Return the (X, Y) coordinate for the center point of the cell that contains the specified text.  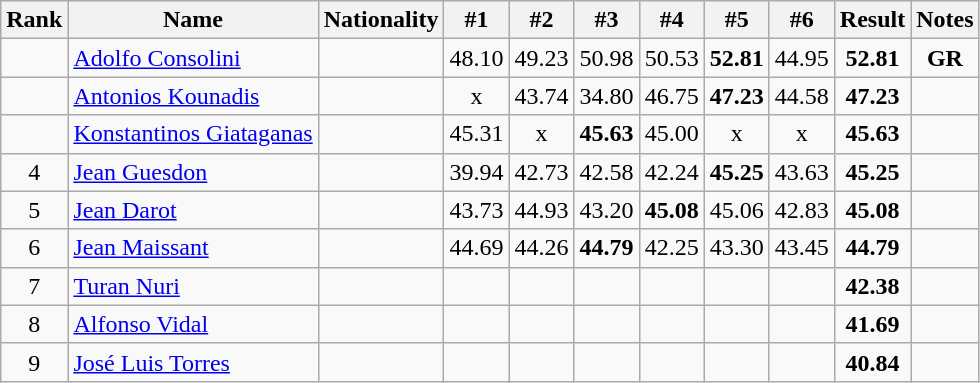
#2 (542, 20)
Name (193, 20)
42.83 (802, 210)
5 (34, 210)
41.69 (872, 324)
44.26 (542, 248)
Jean Darot (193, 210)
43.30 (736, 248)
Antonios Kounadis (193, 96)
#3 (606, 20)
43.20 (606, 210)
Jean Maissant (193, 248)
9 (34, 362)
43.45 (802, 248)
45.06 (736, 210)
45.31 (476, 134)
Result (872, 20)
45.00 (672, 134)
42.25 (672, 248)
Rank (34, 20)
8 (34, 324)
43.63 (802, 172)
Notes (945, 20)
48.10 (476, 58)
40.84 (872, 362)
43.74 (542, 96)
Adolfo Consolini (193, 58)
42.58 (606, 172)
42.24 (672, 172)
49.23 (542, 58)
44.58 (802, 96)
#6 (802, 20)
#1 (476, 20)
Jean Guesdon (193, 172)
42.38 (872, 286)
6 (34, 248)
44.69 (476, 248)
46.75 (672, 96)
Nationality (381, 20)
#4 (672, 20)
José Luis Torres (193, 362)
Alfonso Vidal (193, 324)
43.73 (476, 210)
Konstantinos Giataganas (193, 134)
39.94 (476, 172)
#5 (736, 20)
50.98 (606, 58)
7 (34, 286)
GR (945, 58)
44.95 (802, 58)
42.73 (542, 172)
4 (34, 172)
Turan Nuri (193, 286)
50.53 (672, 58)
44.93 (542, 210)
34.80 (606, 96)
